Extract the (x, y) coordinate from the center of the cell holding the provided text.  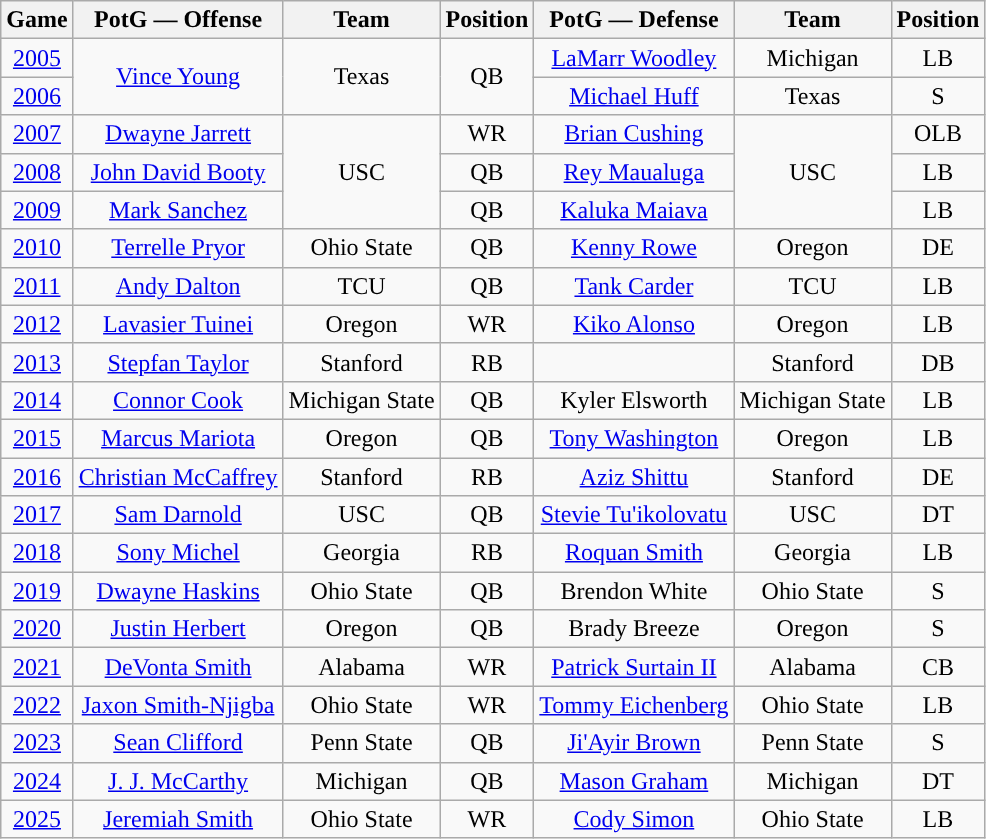
Brian Cushing (634, 134)
Tank Carder (634, 286)
LaMarr Woodley (634, 58)
Sean Clifford (178, 743)
2019 (37, 591)
Jeremiah Smith (178, 819)
2005 (37, 58)
Dwayne Jarrett (178, 134)
2007 (37, 134)
2012 (37, 324)
2018 (37, 553)
2025 (37, 819)
Lavasier Tuinei (178, 324)
Tommy Eichenberg (634, 705)
DeVonta Smith (178, 667)
Sam Darnold (178, 515)
2006 (37, 96)
Terrelle Pryor (178, 248)
Connor Cook (178, 400)
Aziz Shittu (634, 477)
Roquan Smith (634, 553)
Tony Washington (634, 438)
2017 (37, 515)
J. J. McCarthy (178, 781)
John David Booty (178, 172)
2021 (37, 667)
Mason Graham (634, 781)
Marcus Mariota (178, 438)
PotG — Defense (634, 20)
2024 (37, 781)
OLB (938, 134)
Kenny Rowe (634, 248)
Michael Huff (634, 96)
Brady Breeze (634, 629)
Christian McCaffrey (178, 477)
CB (938, 667)
2023 (37, 743)
2022 (37, 705)
Game (37, 20)
Patrick Surtain II (634, 667)
Brendon White (634, 591)
2020 (37, 629)
Mark Sanchez (178, 210)
Kaluka Maiava (634, 210)
DB (938, 362)
Stepfan Taylor (178, 362)
Vince Young (178, 77)
2008 (37, 172)
Jaxon Smith-Njigba (178, 705)
2016 (37, 477)
Justin Herbert (178, 629)
Stevie Tu'ikolovatu (634, 515)
PotG — Offense (178, 20)
Dwayne Haskins (178, 591)
Kiko Alonso (634, 324)
Andy Dalton (178, 286)
Ji'Ayir Brown (634, 743)
2015 (37, 438)
Kyler Elsworth (634, 400)
2009 (37, 210)
2014 (37, 400)
2011 (37, 286)
Rey Maualuga (634, 172)
2013 (37, 362)
Sony Michel (178, 553)
2010 (37, 248)
Cody Simon (634, 819)
